Provide the (X, Y) coordinate of the cell's center where the given text is located.  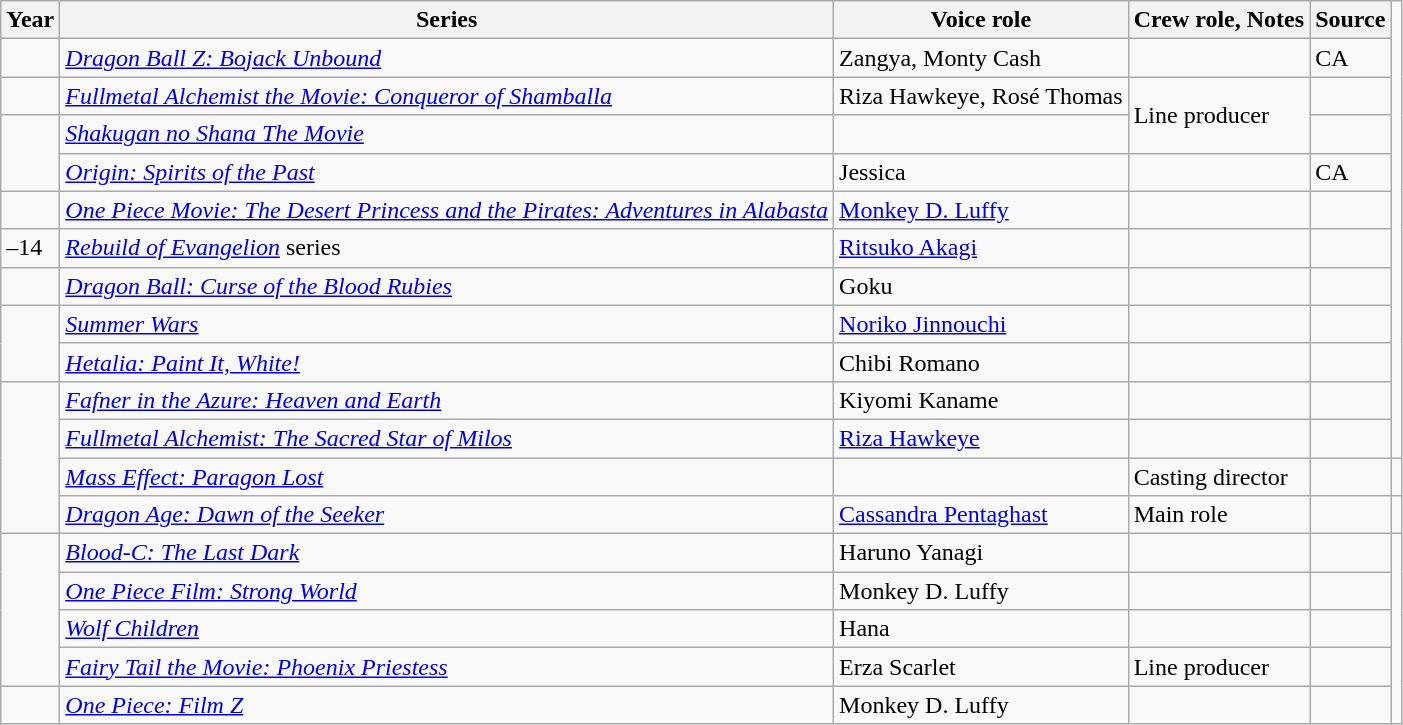
Casting director (1218, 477)
Crew role, Notes (1218, 20)
Jessica (982, 172)
Kiyomi Kaname (982, 400)
Series (447, 20)
Fafner in the Azure: Heaven and Earth (447, 400)
Year (30, 20)
Mass Effect: Paragon Lost (447, 477)
Wolf Children (447, 629)
Hana (982, 629)
Voice role (982, 20)
Riza Hawkeye, Rosé Thomas (982, 96)
Main role (1218, 515)
Noriko Jinnouchi (982, 324)
Shakugan no Shana The Movie (447, 134)
Origin: Spirits of the Past (447, 172)
Blood-C: The Last Dark (447, 553)
Summer Wars (447, 324)
Riza Hawkeye (982, 438)
Ritsuko Akagi (982, 248)
Goku (982, 286)
Fullmetal Alchemist: The Sacred Star of Milos (447, 438)
Rebuild of Evangelion series (447, 248)
–14 (30, 248)
Cassandra Pentaghast (982, 515)
Dragon Age: Dawn of the Seeker (447, 515)
Haruno Yanagi (982, 553)
Erza Scarlet (982, 667)
Dragon Ball: Curse of the Blood Rubies (447, 286)
Source (1350, 20)
Dragon Ball Z: Bojack Unbound (447, 58)
Zangya, Monty Cash (982, 58)
One Piece Movie: The Desert Princess and the Pirates: Adventures in Alabasta (447, 210)
Hetalia: Paint It, White! (447, 362)
Chibi Romano (982, 362)
One Piece Film: Strong World (447, 591)
Fairy Tail the Movie: Phoenix Priestess (447, 667)
One Piece: Film Z (447, 705)
Fullmetal Alchemist the Movie: Conqueror of Shamballa (447, 96)
